Capture the cell that displays the provided text and extract its [X, Y] central coordinate. 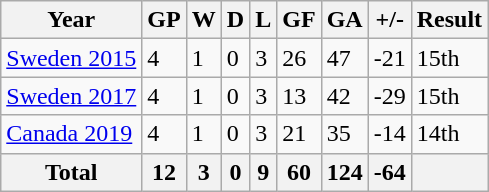
47 [344, 58]
13 [299, 96]
Sweden 2015 [72, 58]
Year [72, 20]
60 [299, 172]
9 [264, 172]
35 [344, 134]
L [264, 20]
GP [164, 20]
21 [299, 134]
Sweden 2017 [72, 96]
D [235, 20]
GA [344, 20]
Result [449, 20]
42 [344, 96]
W [204, 20]
-29 [390, 96]
-21 [390, 58]
Total [72, 172]
12 [164, 172]
124 [344, 172]
Canada 2019 [72, 134]
+/- [390, 20]
GF [299, 20]
14th [449, 134]
26 [299, 58]
-14 [390, 134]
-64 [390, 172]
